Locate the cell with the specified text and output its (x, y) center coordinate. 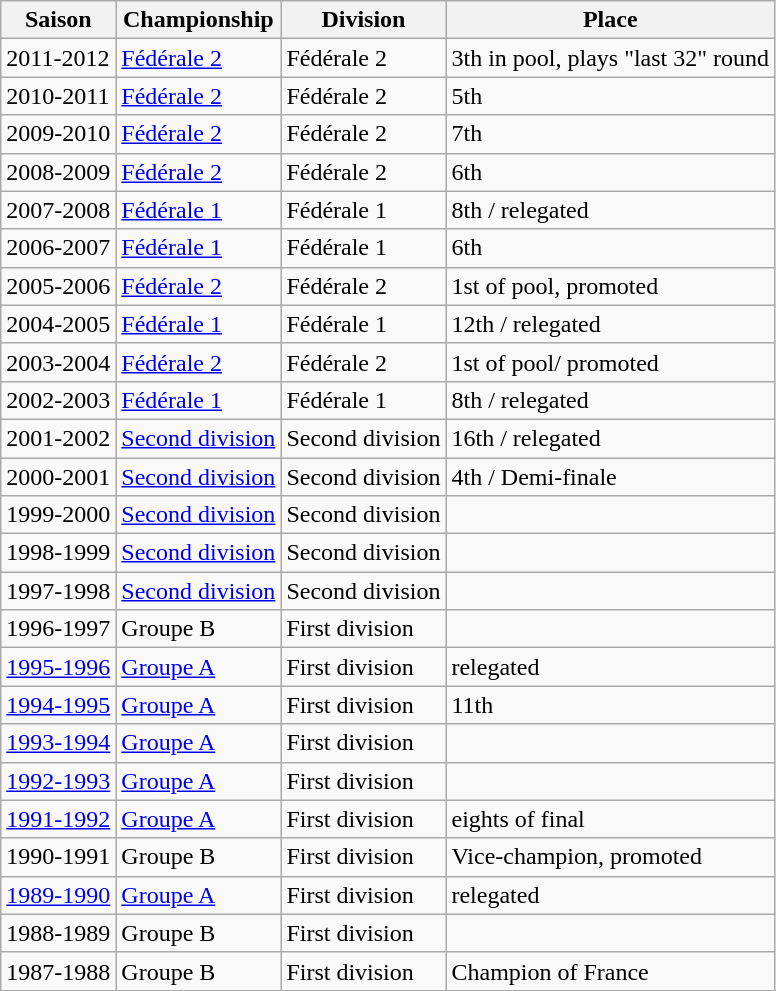
1996-1997 (58, 629)
16th / relegated (610, 438)
1997-1998 (58, 591)
Championship (198, 20)
Saison (58, 20)
1999-2000 (58, 515)
2008-2009 (58, 172)
1994-1995 (58, 705)
12th / relegated (610, 324)
3th in pool, plays "last 32" round (610, 58)
1995-1996 (58, 667)
1991-1992 (58, 819)
eights of final (610, 819)
2000-2001 (58, 477)
11th (610, 705)
1st of pool/ promoted (610, 362)
Division (364, 20)
1998-1999 (58, 553)
7th (610, 134)
1993-1994 (58, 743)
Champion of France (610, 971)
5th (610, 96)
1989-1990 (58, 895)
2006-2007 (58, 248)
2007-2008 (58, 210)
1st of pool, promoted (610, 286)
2001-2002 (58, 438)
1987-1988 (58, 971)
2005-2006 (58, 286)
2002-2003 (58, 400)
Vice-champion, promoted (610, 857)
2010-2011 (58, 96)
2003-2004 (58, 362)
1992-1993 (58, 781)
2004-2005 (58, 324)
Place (610, 20)
4th / Demi-finale (610, 477)
1988-1989 (58, 933)
2011-2012 (58, 58)
2009-2010 (58, 134)
1990-1991 (58, 857)
